Provide the [x, y] coordinate of the cell's center where the given text is located.  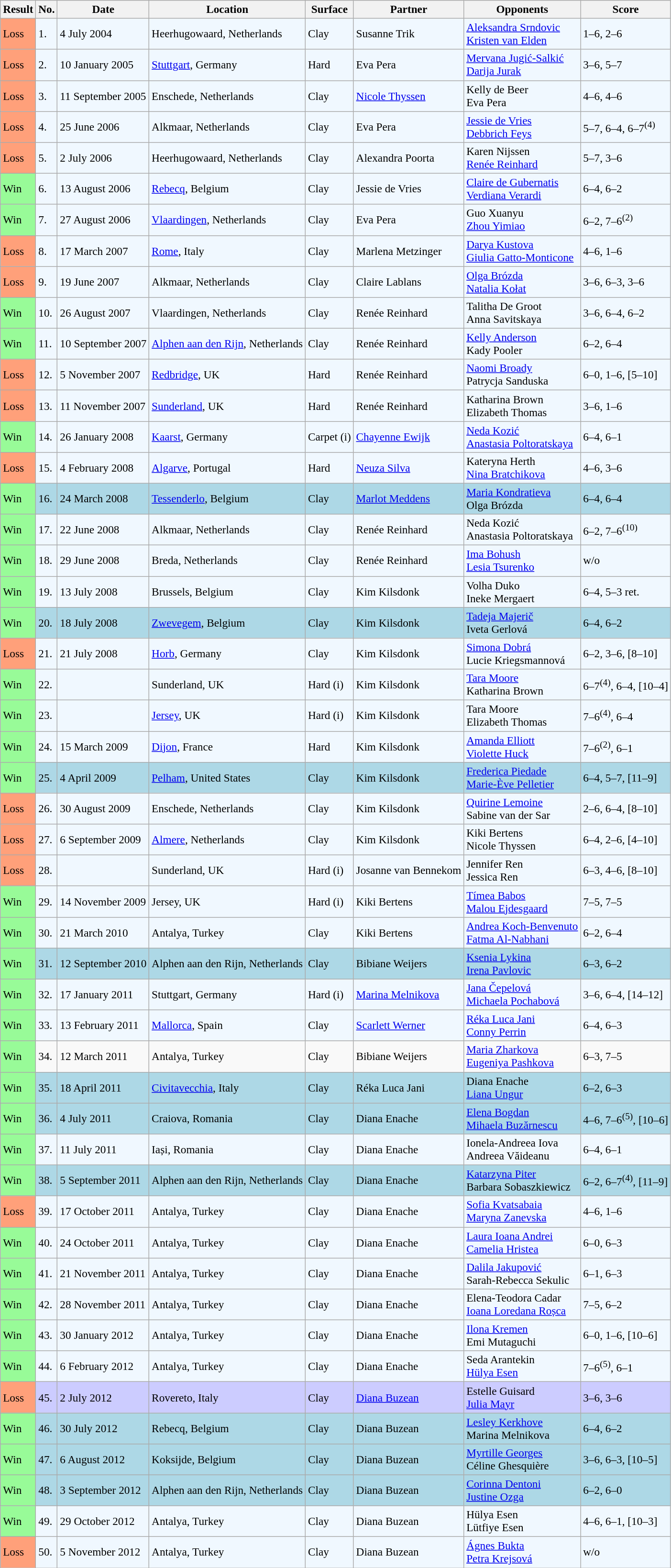
6–4, 5–7, [11–9] [626, 778]
6–4, 6–4 [626, 498]
41. [47, 1273]
30 July 2012 [103, 1428]
5 September 2011 [103, 1181]
Maria Kondratieva Olga Brózda [522, 498]
2 July 2012 [103, 1397]
Ksenia Lykina Irena Pavlovic [522, 963]
3–6, 6–4, 6–2 [626, 313]
16. [47, 498]
8. [47, 251]
28 November 2011 [103, 1304]
36. [47, 1118]
Naomi Broady Patrycja Sanduska [522, 375]
Chayenne Ewijk [408, 436]
7–6(4), 6–4 [626, 716]
19 June 2007 [103, 281]
6–2, 6–0 [626, 1491]
Andrea Koch-Benvenuto Fatma Al-Nabhani [522, 933]
4–6, 4–6 [626, 96]
Kaarst, Germany [228, 436]
Quirine Lemoine Sabine van der Sar [522, 808]
Maria Zharkova Eugeniya Pashkova [522, 1056]
3–6, 1–6 [626, 406]
Réka Luca Jani Conny Perrin [522, 1026]
21. [47, 653]
6–2, 7–6(2) [626, 220]
44. [47, 1366]
12 September 2010 [103, 963]
Kelly de Beer Eva Pera [522, 96]
Laura Ioana Andrei Camelia Hristea [522, 1243]
3–6, 6–4, [14–12] [626, 994]
6–3, 7–5 [626, 1056]
3–6, 6–3, [10–5] [626, 1459]
6–0, 1–6, [5–10] [626, 375]
24 October 2011 [103, 1243]
25 June 2006 [103, 126]
6 September 2009 [103, 839]
Redbridge, UK [228, 375]
7. [47, 220]
Craiova, Romania [228, 1118]
21 March 2010 [103, 933]
Lesley Kerkhove Marina Melnikova [522, 1428]
7–6(5), 6–1 [626, 1366]
30 August 2009 [103, 808]
22. [47, 684]
18. [47, 561]
Koksijde, Belgium [228, 1459]
26 January 2008 [103, 436]
28. [47, 871]
27 August 2006 [103, 220]
24 March 2008 [103, 498]
22 June 2008 [103, 530]
19. [47, 591]
Opponents [522, 9]
Dijon, France [228, 746]
17 October 2011 [103, 1211]
26. [47, 808]
29. [47, 901]
15 March 2009 [103, 746]
Pelham, United States [228, 778]
5–7, 3–6 [626, 158]
11 November 2007 [103, 406]
4 February 2008 [103, 468]
Tara Moore Katharina Brown [522, 684]
3. [47, 96]
21 November 2011 [103, 1273]
Claire de Gubernatis Verdiana Verardi [522, 188]
3–6, 3–6 [626, 1397]
Dalila Jakupović Sarah-Rebecca Sekulic [522, 1273]
Jessie de Vries [408, 188]
Breda, Netherlands [228, 561]
5 November 2007 [103, 375]
6–0, 1–6, [10–6] [626, 1336]
Date [103, 9]
Ima Bohush Lesia Tsurenko [522, 561]
Nicole Thyssen [408, 96]
6–0, 6–3 [626, 1243]
17 January 2011 [103, 994]
Sofia Kvatsabaia Maryna Zanevska [522, 1211]
43. [47, 1336]
10 September 2007 [103, 343]
Result [18, 9]
40. [47, 1243]
30 January 2012 [103, 1336]
Hülya Esen Lütfiye Esen [522, 1521]
14. [47, 436]
12 March 2011 [103, 1056]
25. [47, 778]
Amanda Elliott Violette Huck [522, 746]
30. [47, 933]
Algarve, Portugal [228, 468]
1–6, 2–6 [626, 33]
48. [47, 1491]
Location [228, 9]
Kateryna Herth Nina Bratchikova [522, 468]
Claire Lablans [408, 281]
Susanne Trik [408, 33]
Simona Dobrá Lucie Kriegsmannová [522, 653]
17 March 2007 [103, 251]
4 July 2011 [103, 1118]
Katarzyna Piter Barbara Sobaszkiewicz [522, 1181]
Marlena Metzinger [408, 251]
Ilona Kremen Emi Mutaguchi [522, 1336]
18 July 2008 [103, 623]
18 April 2011 [103, 1088]
7–6(2), 6–1 [626, 746]
Elena Bogdan Mihaela Buzărnescu [522, 1118]
Ágnes Bukta Petra Krejsová [522, 1552]
No. [47, 9]
7–5, 7–5 [626, 901]
Jessie de Vries Debbrich Feys [522, 126]
33. [47, 1026]
6–4, 2–6, [4–10] [626, 839]
2 July 2006 [103, 158]
Kelly Anderson Kady Pooler [522, 343]
13. [47, 406]
21 July 2008 [103, 653]
6–4, 5–3 ret. [626, 591]
4 July 2004 [103, 33]
Estelle Guisard Julia Mayr [522, 1397]
42. [47, 1304]
11 September 2005 [103, 96]
Carpet (i) [330, 436]
Surface [330, 9]
Mervana Jugić-Salkić Darija Jurak [522, 65]
6–2, 3–6, [8–10] [626, 653]
6–3, 6–2 [626, 963]
Darya Kustova Giulia Gatto-Monticone [522, 251]
Katharina Brown Elizabeth Thomas [522, 406]
4 April 2009 [103, 778]
Olga Brózda Natalia Kołat [522, 281]
Guo Xuanyu Zhou Yimiao [522, 220]
6–4, 6–3 [626, 1026]
Rovereto, Italy [228, 1397]
5. [47, 158]
Zwevegem, Belgium [228, 623]
Rome, Italy [228, 251]
29 October 2012 [103, 1521]
5 November 2012 [103, 1552]
6–1, 6–3 [626, 1273]
6–3, 4–6, [8–10] [626, 871]
47. [47, 1459]
4–6, 3–6 [626, 468]
13 July 2008 [103, 591]
3–6, 5–7 [626, 65]
Ionela-Andreea Iova Andreea Văideanu [522, 1149]
37. [47, 1149]
39. [47, 1211]
6–7(4), 6–4, [10–4] [626, 684]
3 September 2012 [103, 1491]
6. [47, 188]
17. [47, 530]
Brussels, Belgium [228, 591]
10 January 2005 [103, 65]
Kiki Bertens Nicole Thyssen [522, 839]
Jana Čepelová Michaela Pochabová [522, 994]
Seda Arantekin Hülya Esen [522, 1366]
4. [47, 126]
46. [47, 1428]
13 February 2011 [103, 1026]
1. [47, 33]
Réka Luca Jani [408, 1088]
27. [47, 839]
9. [47, 281]
31. [47, 963]
2–6, 6–4, [8–10] [626, 808]
Iași, Romania [228, 1149]
6 February 2012 [103, 1366]
32. [47, 994]
26 August 2007 [103, 313]
Frederica Piedade Marie-Ève Pelletier [522, 778]
11. [47, 343]
34. [47, 1056]
Tadeja Majerič Iveta Gerlová [522, 623]
45. [47, 1397]
Tara Moore Elizabeth Thomas [522, 716]
Myrtille Georges Céline Ghesquière [522, 1459]
35. [47, 1088]
15. [47, 468]
49. [47, 1521]
38. [47, 1181]
11 July 2011 [103, 1149]
Alexandra Poorta [408, 158]
Tessenderlo, Belgium [228, 498]
Scarlett Werner [408, 1026]
Karen Nijssen Renée Reinhard [522, 158]
Mallorca, Spain [228, 1026]
3–6, 6–3, 3–6 [626, 281]
20. [47, 623]
2. [47, 65]
50. [47, 1552]
Score [626, 9]
Civitavecchia, Italy [228, 1088]
23. [47, 716]
4–6, 6–1, [10–3] [626, 1521]
Volha Duko Ineke Mergaert [522, 591]
Corinna Dentoni Justine Ozga [522, 1491]
Jennifer Ren Jessica Ren [522, 871]
Aleksandra Srndovic Kristen van Elden [522, 33]
Josanne van Bennekom [408, 871]
Tímea Babos Malou Ejdesgaard [522, 901]
Horb, Germany [228, 653]
5–7, 6–4, 6–7(4) [626, 126]
6–2, 7–6(10) [626, 530]
Marina Melnikova [408, 994]
6 August 2012 [103, 1459]
24. [47, 746]
13 August 2006 [103, 188]
7–5, 6–2 [626, 1304]
Elena-Teodora Cadar Ioana Loredana Roșca [522, 1304]
6–2, 6–3 [626, 1088]
Neuza Silva [408, 468]
14 November 2009 [103, 901]
Diana Enache Liana Ungur [522, 1088]
10. [47, 313]
Partner [408, 9]
Talitha De Groot Anna Savitskaya [522, 313]
29 June 2008 [103, 561]
Almere, Netherlands [228, 839]
12. [47, 375]
6–2, 6–7(4), [11–9] [626, 1181]
Marlot Meddens [408, 498]
4–6, 7–6(5), [10–6] [626, 1118]
